Provide the (x, y) coordinate of the cell's center where the given text is located.  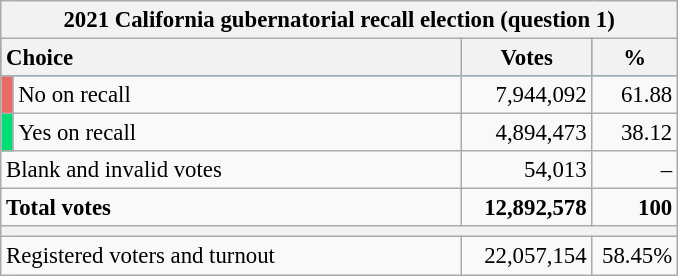
Blank and invalid votes (232, 170)
2021 California gubernatorial recall election (question 1) (340, 20)
Registered voters and turnout (232, 256)
58.45% (635, 256)
Votes (526, 58)
12,892,578 (526, 208)
4,894,473 (526, 133)
Total votes (232, 208)
38.12 (635, 133)
– (635, 170)
No on recall (237, 95)
Yes on recall (237, 133)
Choice (232, 58)
% (635, 58)
61.88 (635, 95)
22,057,154 (526, 256)
100 (635, 208)
7,944,092 (526, 95)
54,013 (526, 170)
